Determine the (x, y) coordinate at the center of the cell enclosing the given text.  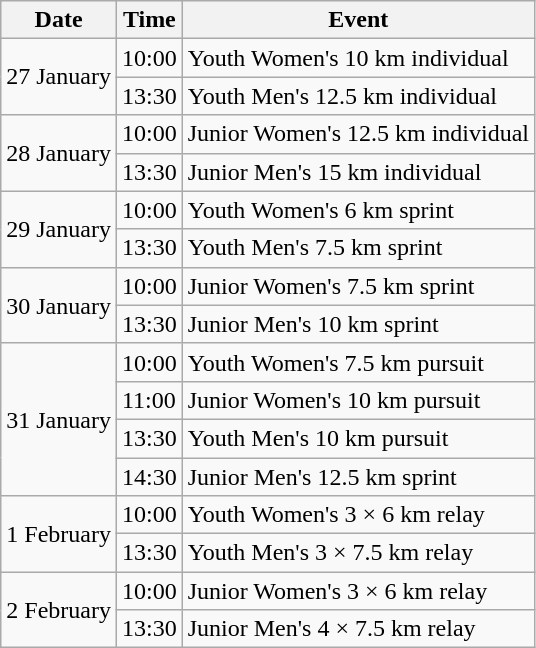
Youth Men's 10 km pursuit (358, 438)
Junior Men's 15 km individual (358, 172)
Youth Women's 7.5 km pursuit (358, 362)
27 January (59, 77)
Time (149, 20)
Youth Men's 7.5 km sprint (358, 248)
Junior Women's 7.5 km sprint (358, 286)
Youth Women's 10 km individual (358, 58)
Event (358, 20)
2 February (59, 610)
Youth Men's 12.5 km individual (358, 96)
Date (59, 20)
11:00 (149, 400)
14:30 (149, 477)
29 January (59, 229)
Junior Women's 3 × 6 km relay (358, 591)
31 January (59, 419)
Youth Women's 6 km sprint (358, 210)
1 February (59, 534)
30 January (59, 305)
Youth Women's 3 × 6 km relay (358, 515)
Youth Men's 3 × 7.5 km relay (358, 553)
Junior Women's 12.5 km individual (358, 134)
Junior Men's 12.5 km sprint (358, 477)
28 January (59, 153)
Junior Men's 4 × 7.5 km relay (358, 629)
Junior Women's 10 km pursuit (358, 400)
Junior Men's 10 km sprint (358, 324)
